Pinpoint the cell where the given text exists, returning its [X, Y] midpoint coordinate. 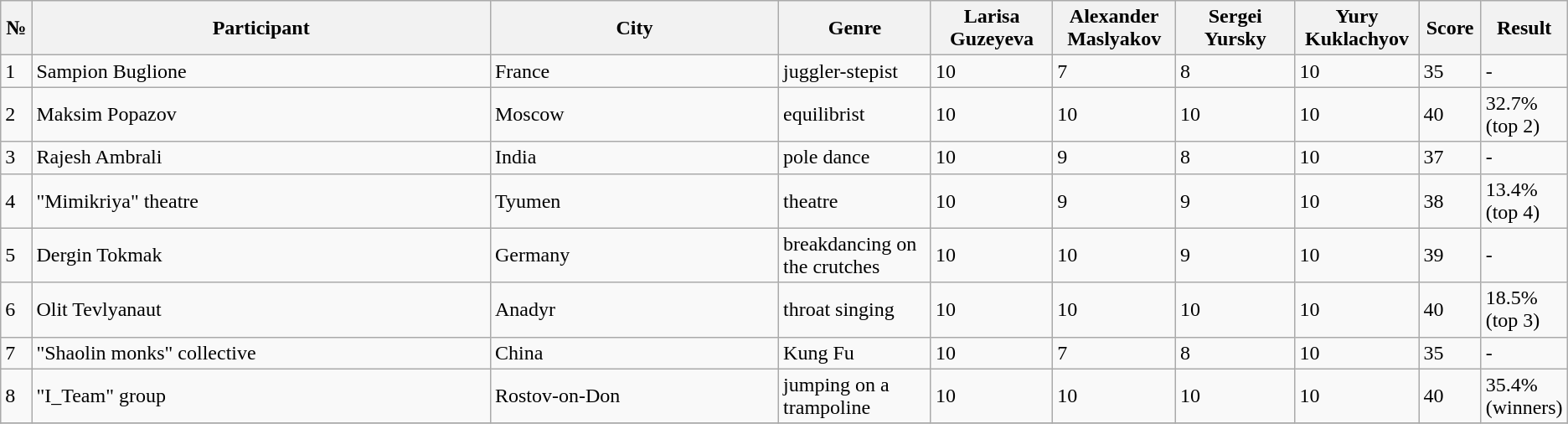
Result [1524, 28]
juggler-stepist [855, 71]
Tyumen [634, 201]
3 [17, 158]
6 [17, 310]
Maksim Popazov [261, 114]
"I_Team" group [261, 396]
equilibrist [855, 114]
Participant [261, 28]
38 [1450, 201]
13.4%(top 4) [1524, 201]
"Mimikriya" theatre [261, 201]
4 [17, 201]
Germany [634, 255]
18.5%(top 3) [1524, 310]
Genre [855, 28]
France [634, 71]
35.4%(winners) [1524, 396]
theatre [855, 201]
39 [1450, 255]
Sampion Buglione [261, 71]
Olit Tevlyanaut [261, 310]
Yury Kuklachyov [1357, 28]
Alexander Maslyakov [1114, 28]
pole dance [855, 158]
1 [17, 71]
Kung Fu [855, 353]
China [634, 353]
Rostov-on-Don [634, 396]
City [634, 28]
breakdancing on the crutches [855, 255]
Dergin Tokmak [261, 255]
"Shaolin monks" collective [261, 353]
jumping on a trampoline [855, 396]
5 [17, 255]
Rajesh Ambrali [261, 158]
32.7%(top 2) [1524, 114]
Sergei Yursky [1236, 28]
2 [17, 114]
Moscow [634, 114]
37 [1450, 158]
India [634, 158]
throat singing [855, 310]
Anadyr [634, 310]
№ [17, 28]
Larisa Guzeyeva [992, 28]
Score [1450, 28]
